Pinpoint the cell where the given text exists, returning its (x, y) midpoint coordinate. 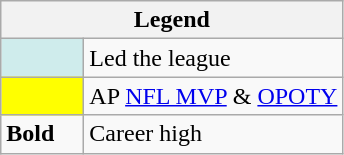
Led the league (214, 58)
AP NFL MVP & OPOTY (214, 96)
Bold (42, 134)
Career high (214, 134)
Legend (172, 20)
